From the cell containing the given text, extract its center point as (X, Y) coordinate. 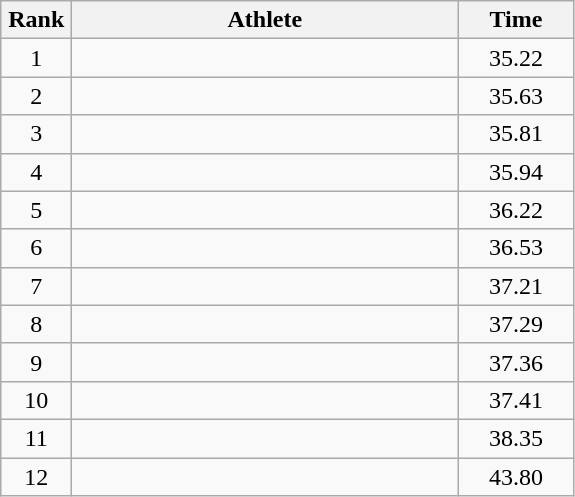
35.63 (516, 96)
6 (36, 248)
9 (36, 362)
35.94 (516, 172)
37.41 (516, 400)
4 (36, 172)
36.22 (516, 210)
35.22 (516, 58)
3 (36, 134)
37.36 (516, 362)
2 (36, 96)
36.53 (516, 248)
1 (36, 58)
10 (36, 400)
Athlete (265, 20)
12 (36, 477)
8 (36, 324)
35.81 (516, 134)
5 (36, 210)
43.80 (516, 477)
7 (36, 286)
37.21 (516, 286)
38.35 (516, 438)
11 (36, 438)
37.29 (516, 324)
Rank (36, 20)
Time (516, 20)
